From the cell containing the given text, extract its center point as (x, y) coordinate. 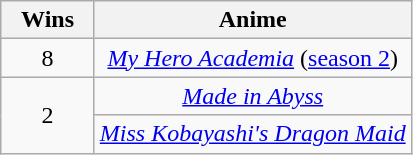
Miss Kobayashi's Dragon Maid (252, 134)
8 (48, 58)
Wins (48, 20)
My Hero Academia (season 2) (252, 58)
Made in Abyss (252, 96)
Anime (252, 20)
2 (48, 115)
